Identify which cell holds the provided text, then report its [X, Y] central coordinate. 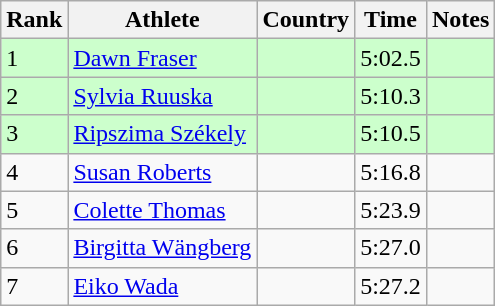
Dawn Fraser [162, 58]
Notes [460, 20]
Time [391, 20]
5:10.3 [391, 96]
2 [34, 96]
5:02.5 [391, 58]
6 [34, 248]
Sylvia Ruuska [162, 96]
5:27.2 [391, 286]
Colette Thomas [162, 210]
Ripszima Székely [162, 134]
5 [34, 210]
5:16.8 [391, 172]
Susan Roberts [162, 172]
Birgitta Wängberg [162, 248]
3 [34, 134]
7 [34, 286]
Country [306, 20]
Eiko Wada [162, 286]
5:27.0 [391, 248]
Rank [34, 20]
5:10.5 [391, 134]
1 [34, 58]
Athlete [162, 20]
4 [34, 172]
5:23.9 [391, 210]
